Determine the [x, y] coordinate at the center of the cell enclosing the given text.  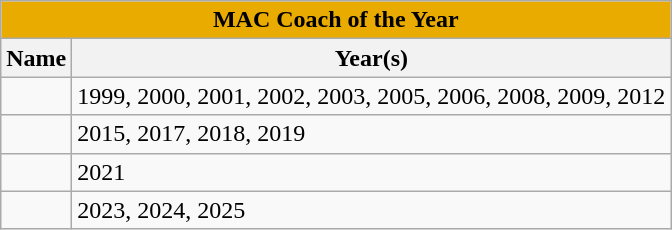
1999, 2000, 2001, 2002, 2003, 2005, 2006, 2008, 2009, 2012 [372, 96]
Name [36, 58]
Year(s) [372, 58]
2015, 2017, 2018, 2019 [372, 134]
2021 [372, 172]
MAC Coach of the Year [336, 20]
2023, 2024, 2025 [372, 210]
